Search for the cell housing the specified text and yield its (X, Y) center coordinate. 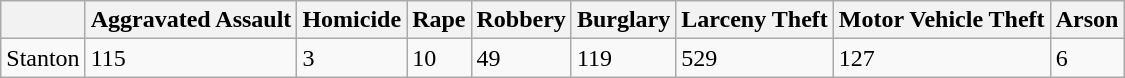
Homicide (352, 20)
Aggravated Assault (191, 20)
127 (942, 58)
Burglary (623, 20)
6 (1087, 58)
Robbery (521, 20)
49 (521, 58)
Motor Vehicle Theft (942, 20)
119 (623, 58)
Rape (439, 20)
Stanton (43, 58)
Larceny Theft (755, 20)
529 (755, 58)
10 (439, 58)
Arson (1087, 20)
115 (191, 58)
3 (352, 58)
